Return the [X, Y] coordinate for the center point of the cell that contains the specified text.  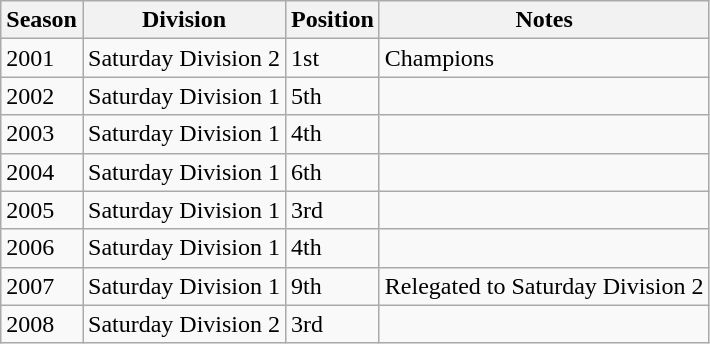
Division [184, 20]
2003 [42, 134]
2008 [42, 324]
Relegated to Saturday Division 2 [544, 286]
2001 [42, 58]
Champions [544, 58]
2005 [42, 210]
6th [333, 172]
2007 [42, 286]
Season [42, 20]
2004 [42, 172]
Position [333, 20]
9th [333, 286]
Notes [544, 20]
2006 [42, 248]
2002 [42, 96]
5th [333, 96]
1st [333, 58]
